Output the [x, y] coordinate of the center of the cell containing the given text.  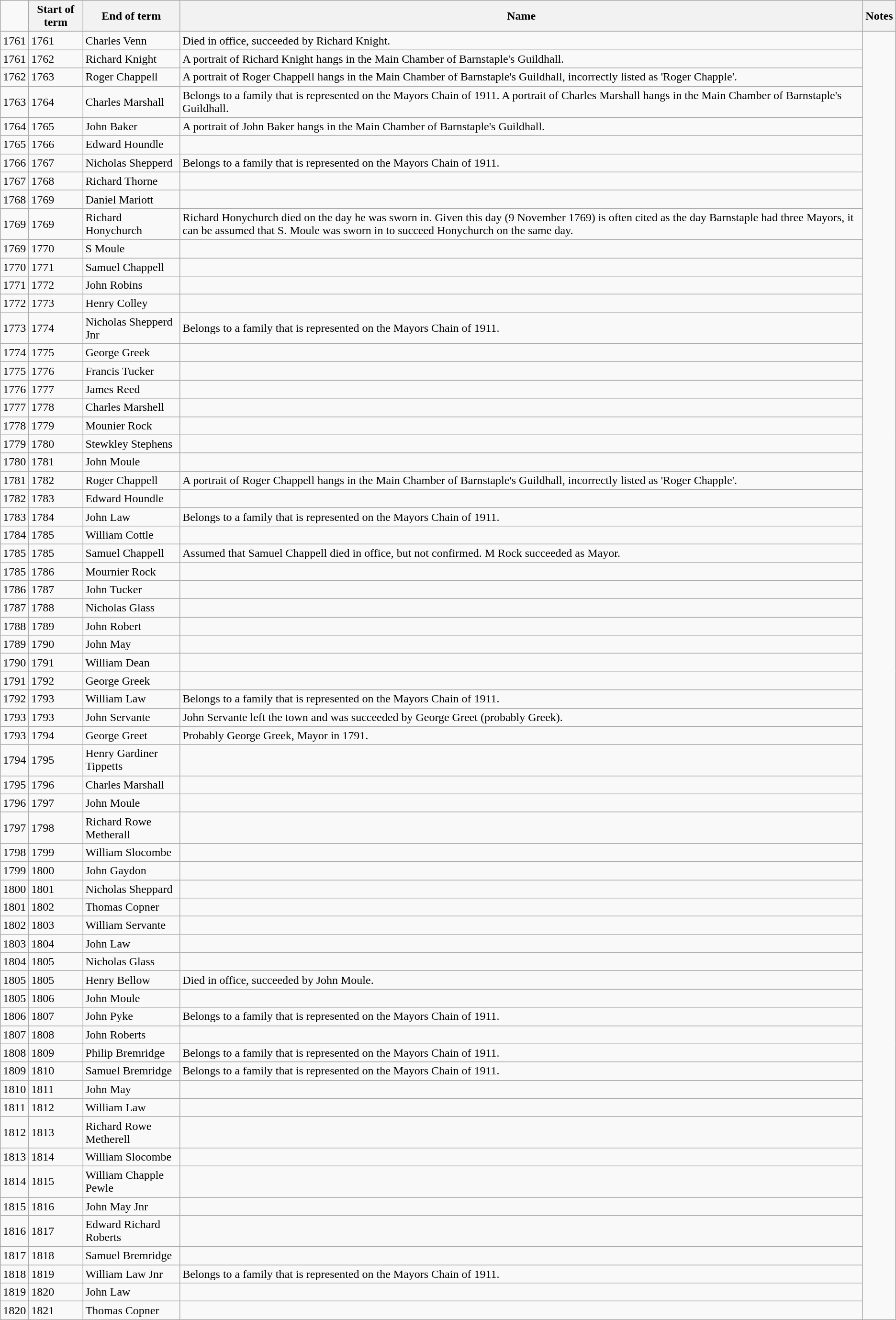
Stewkley Stephens [131, 444]
Name [522, 16]
Nicholas Shepperd [131, 163]
John Servante left the town and was succeeded by George Greet (probably Greek). [522, 717]
William Chapple Pewle [131, 1182]
End of term [131, 16]
Richard Knight [131, 59]
S Moule [131, 248]
John May Jnr [131, 1206]
Henry Colley [131, 304]
John Tucker [131, 590]
Nicholas Sheppard [131, 889]
James Reed [131, 389]
Start of term [56, 16]
Edward Richard Roberts [131, 1231]
Richard Rowe Metherell [131, 1132]
Charles Venn [131, 41]
Mournier Rock [131, 571]
Assumed that Samuel Chappell died in office, but not confirmed. M Rock succeeded as Mayor. [522, 553]
A portrait of Richard Knight hangs in the Main Chamber of Barnstaple's Guildhall. [522, 59]
John Baker [131, 126]
William Cottle [131, 535]
John Robert [131, 626]
John Roberts [131, 1035]
Richard Rowe Metherall [131, 827]
1821 [56, 1310]
Notes [879, 16]
Died in office, succeeded by Richard Knight. [522, 41]
Richard Thorne [131, 181]
William Servante [131, 925]
Mounier Rock [131, 426]
William Law Jnr [131, 1274]
William Dean [131, 663]
Probably George Greek, Mayor in 1791. [522, 735]
Richard Honychurch [131, 224]
Nicholas Shepperd Jnr [131, 328]
Died in office, succeeded by John Moule. [522, 980]
John Pyke [131, 1016]
John Robins [131, 285]
Henry Bellow [131, 980]
Daniel Mariott [131, 199]
Francis Tucker [131, 371]
Henry Gardiner Tippetts [131, 760]
George Greet [131, 735]
A portrait of John Baker hangs in the Main Chamber of Barnstaple's Guildhall. [522, 126]
Charles Marshell [131, 407]
Philip Bremridge [131, 1053]
John Gaydon [131, 870]
John Servante [131, 717]
